Provide the [X, Y] coordinate of the cell's center where the given text is located.  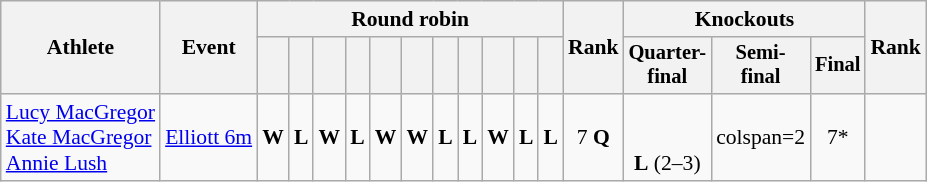
Round robin [410, 19]
Elliott 6m [208, 138]
Semi-final [760, 66]
7 Q [594, 138]
Knockouts [745, 19]
colspan=2 [760, 138]
Final [838, 66]
Lucy MacGregor Kate MacGregor Annie Lush [80, 138]
Athlete [80, 48]
Event [208, 48]
7* [838, 138]
L (2–3) [668, 138]
Quarter-final [668, 66]
